Locate the cell with the specified text and output its (x, y) center coordinate. 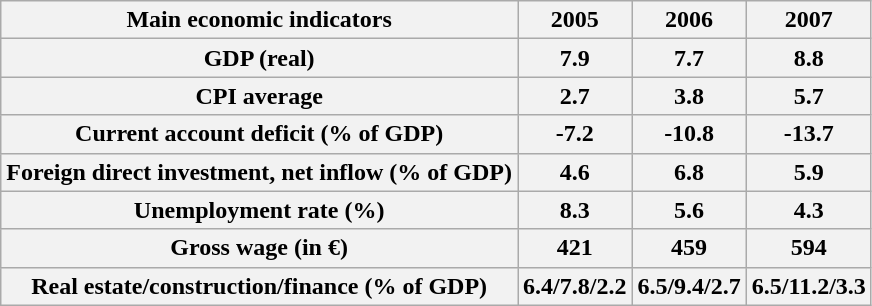
7.7 (689, 58)
Current account deficit (% of GDP) (260, 134)
-10.8 (689, 134)
2007 (808, 20)
Main economic indicators (260, 20)
421 (575, 248)
5.6 (689, 210)
-13.7 (808, 134)
-7.2 (575, 134)
6.5/11.2/3.3 (808, 286)
8.8 (808, 58)
6.8 (689, 172)
Real estate/construction/finance (% of GDP) (260, 286)
Unemployment rate (%) (260, 210)
2.7 (575, 96)
8.3 (575, 210)
5.7 (808, 96)
CPI average (260, 96)
459 (689, 248)
Gross wage (in €) (260, 248)
2006 (689, 20)
6.4/7.8/2.2 (575, 286)
5.9 (808, 172)
4.3 (808, 210)
4.6 (575, 172)
7.9 (575, 58)
GDP (real) (260, 58)
2005 (575, 20)
Foreign direct investment, net inflow (% of GDP) (260, 172)
594 (808, 248)
3.8 (689, 96)
6.5/9.4/2.7 (689, 286)
